Capture the cell that displays the provided text and extract its [x, y] central coordinate. 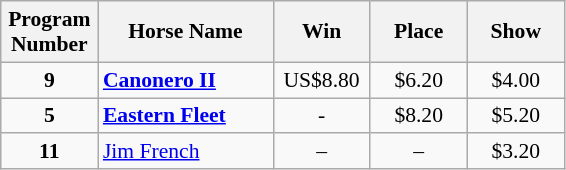
- [322, 116]
Win [322, 32]
Jim French [186, 152]
11 [50, 152]
5 [50, 116]
Eastern Fleet [186, 116]
Place [418, 32]
9 [50, 80]
$8.20 [418, 116]
$6.20 [418, 80]
$5.20 [516, 116]
US$8.80 [322, 80]
Show [516, 32]
$3.20 [516, 152]
Canonero II [186, 80]
Program Number [50, 32]
Horse Name [186, 32]
$4.00 [516, 80]
